Find where the given text appears and provide that cell's center as [X, Y] coordinate. 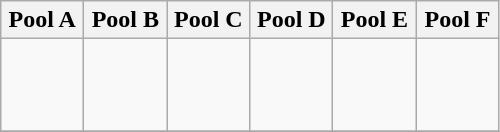
Pool E [374, 20]
Pool D [292, 20]
Pool A [42, 20]
Pool B [126, 20]
Pool C [208, 20]
Pool F [458, 20]
